Pinpoint the cell where the given text exists, returning its [X, Y] midpoint coordinate. 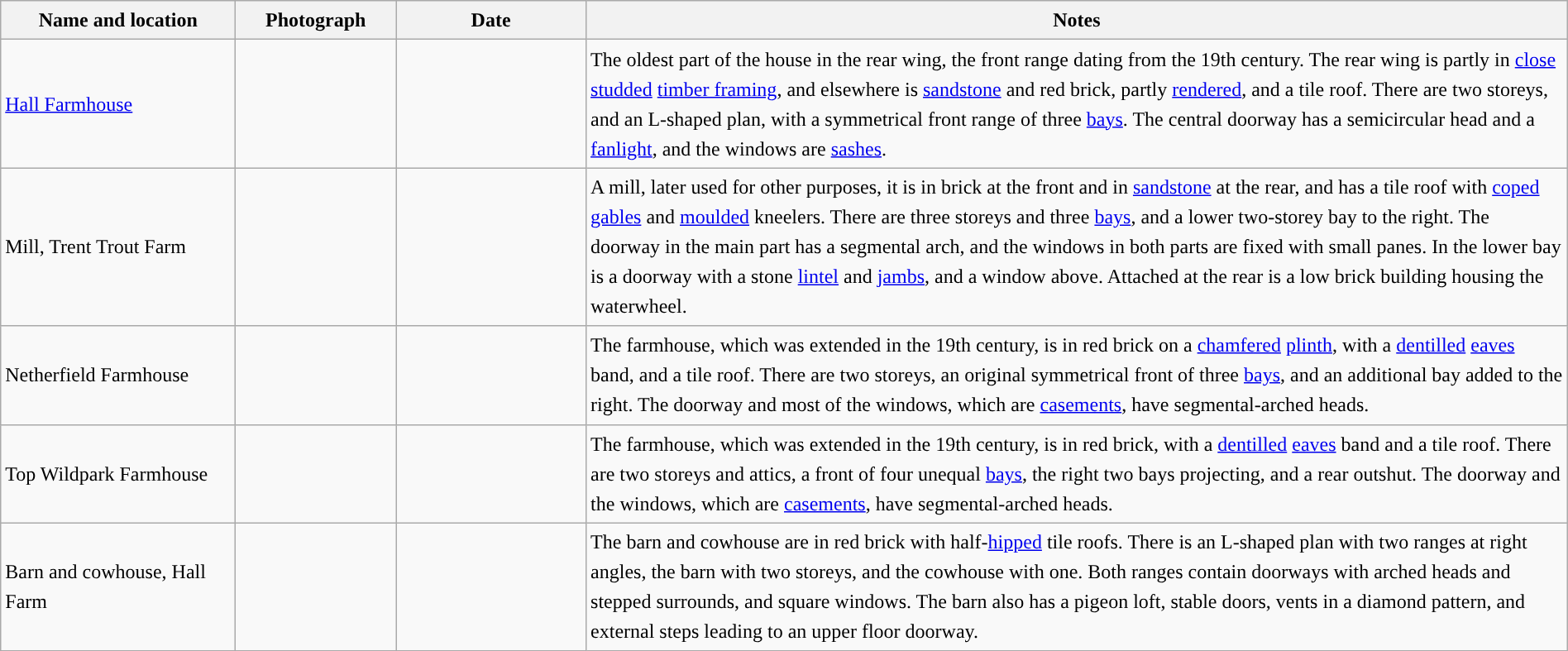
Notes [1077, 20]
Hall Farmhouse [118, 104]
Photograph [316, 20]
Mill, Trent Trout Farm [118, 247]
Name and location [118, 20]
Top Wildpark Farmhouse [118, 473]
Barn and cowhouse, Hall Farm [118, 587]
Date [491, 20]
Netherfield Farmhouse [118, 376]
